Output the [X, Y] coordinate of the center of the cell containing the given text.  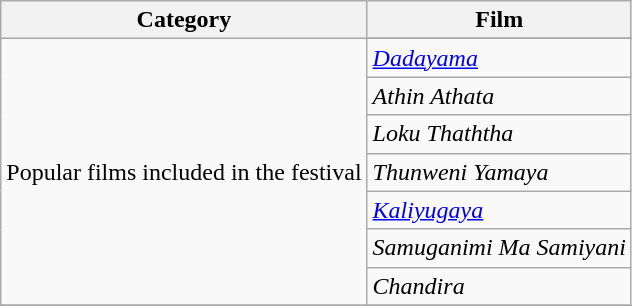
Dadayama [499, 58]
Film [499, 20]
Samuganimi Ma Samiyani [499, 248]
Thunweni Yamaya [499, 172]
Loku Thaththa [499, 134]
Athin Athata [499, 96]
Popular films included in the festival [184, 172]
Chandira [499, 286]
Category [184, 20]
Kaliyugaya [499, 210]
